Extract the (x, y) coordinate from the center of the cell holding the provided text.  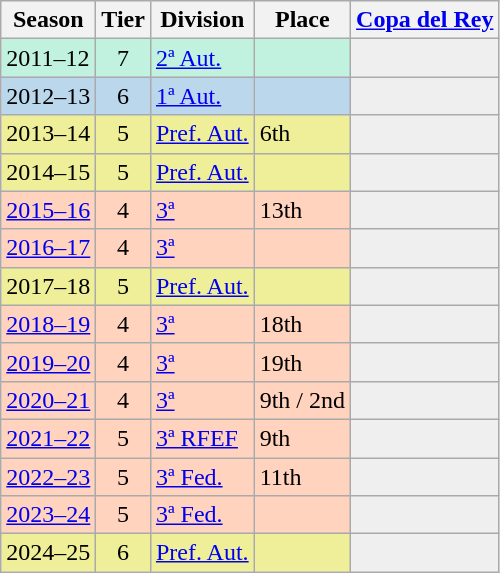
2012–13 (48, 96)
2ª Aut. (202, 58)
Season (48, 20)
2017–18 (48, 286)
13th (302, 210)
Place (302, 20)
2024–25 (48, 553)
19th (302, 362)
6th (302, 134)
2020–21 (48, 400)
2018–19 (48, 324)
7 (124, 58)
2011–12 (48, 58)
2022–23 (48, 477)
2015–16 (48, 210)
Tier (124, 20)
3ª RFEF (202, 438)
2016–17 (48, 248)
2023–24 (48, 515)
Copa del Rey (425, 20)
2021–22 (48, 438)
2014–15 (48, 172)
9th / 2nd (302, 400)
9th (302, 438)
18th (302, 324)
Division (202, 20)
1ª Aut. (202, 96)
2019–20 (48, 362)
2013–14 (48, 134)
11th (302, 477)
